Return the (X, Y) coordinate for the center point of the cell that contains the specified text.  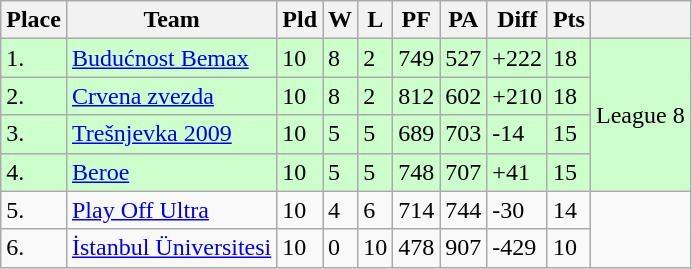
3. (34, 134)
714 (416, 210)
Team (171, 20)
-30 (518, 210)
Play Off Ultra (171, 210)
478 (416, 248)
L (376, 20)
4 (340, 210)
Place (34, 20)
Budućnost Bemax (171, 58)
812 (416, 96)
707 (464, 172)
6 (376, 210)
0 (340, 248)
League 8 (640, 115)
Beroe (171, 172)
6. (34, 248)
5. (34, 210)
+222 (518, 58)
Trešnjevka 2009 (171, 134)
Pld (300, 20)
4. (34, 172)
Pts (568, 20)
744 (464, 210)
527 (464, 58)
Crvena zvezda (171, 96)
-14 (518, 134)
907 (464, 248)
W (340, 20)
PA (464, 20)
1. (34, 58)
14 (568, 210)
+210 (518, 96)
689 (416, 134)
+41 (518, 172)
749 (416, 58)
602 (464, 96)
748 (416, 172)
İstanbul Üniversitesi (171, 248)
703 (464, 134)
2. (34, 96)
-429 (518, 248)
Diff (518, 20)
PF (416, 20)
